Pinpoint the cell where the given text exists, returning its (X, Y) midpoint coordinate. 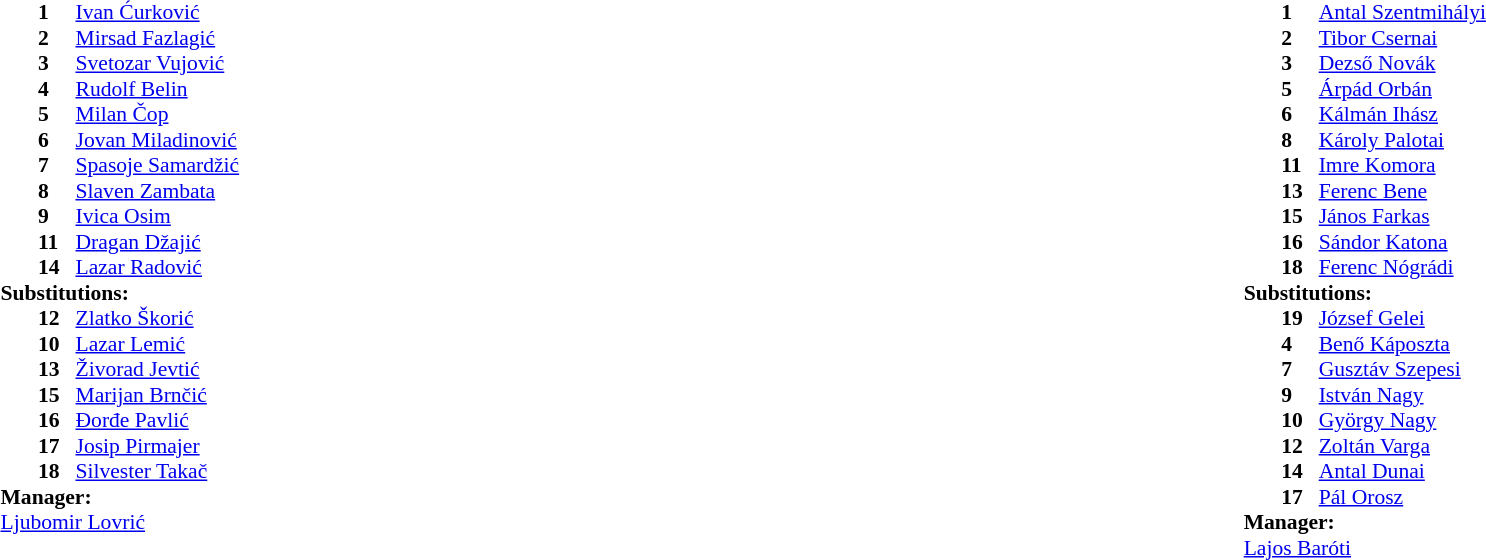
Lazar Lemić (158, 344)
Živorad Jevtić (158, 369)
Antal Szentmihályi (1402, 13)
Ivica Osim (158, 217)
Tibor Csernai (1402, 38)
Đorđe Pavlić (158, 421)
György Nagy (1402, 421)
Imre Komora (1402, 165)
Silvester Takač (158, 471)
Josip Pirmajer (158, 446)
Dezső Novák (1402, 63)
Milan Čop (158, 115)
Rudolf Belin (158, 89)
Kálmán Ihász (1402, 115)
Ljubomir Lovrić (120, 523)
Zoltán Varga (1402, 446)
Ferenc Nógrádi (1402, 267)
Antal Dunai (1402, 471)
János Farkas (1402, 217)
Lazar Radović (158, 267)
Ferenc Bene (1402, 191)
Svetozar Vujović (158, 63)
Jovan Miladinović (158, 140)
Árpád Orbán (1402, 89)
Mirsad Fazlagić (158, 38)
István Nagy (1402, 395)
Gusztáv Szepesi (1402, 369)
Zlatko Škorić (158, 319)
Marijan Brnčić (158, 395)
Károly Palotai (1402, 140)
Benő Káposzta (1402, 344)
Sándor Katona (1402, 242)
19 (1300, 319)
Slaven Zambata (158, 191)
Ivan Ćurković (158, 13)
Spasoje Samardžić (158, 165)
József Gelei (1402, 319)
Dragan Džajić (158, 242)
Pál Orosz (1402, 497)
